Provide the (X, Y) coordinate of the cell's center where the given text is located.  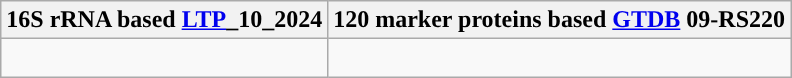
120 marker proteins based GTDB 09-RS220 (560, 20)
16S rRNA based LTP_10_2024 (164, 20)
